Search for the cell housing the specified text and yield its (x, y) center coordinate. 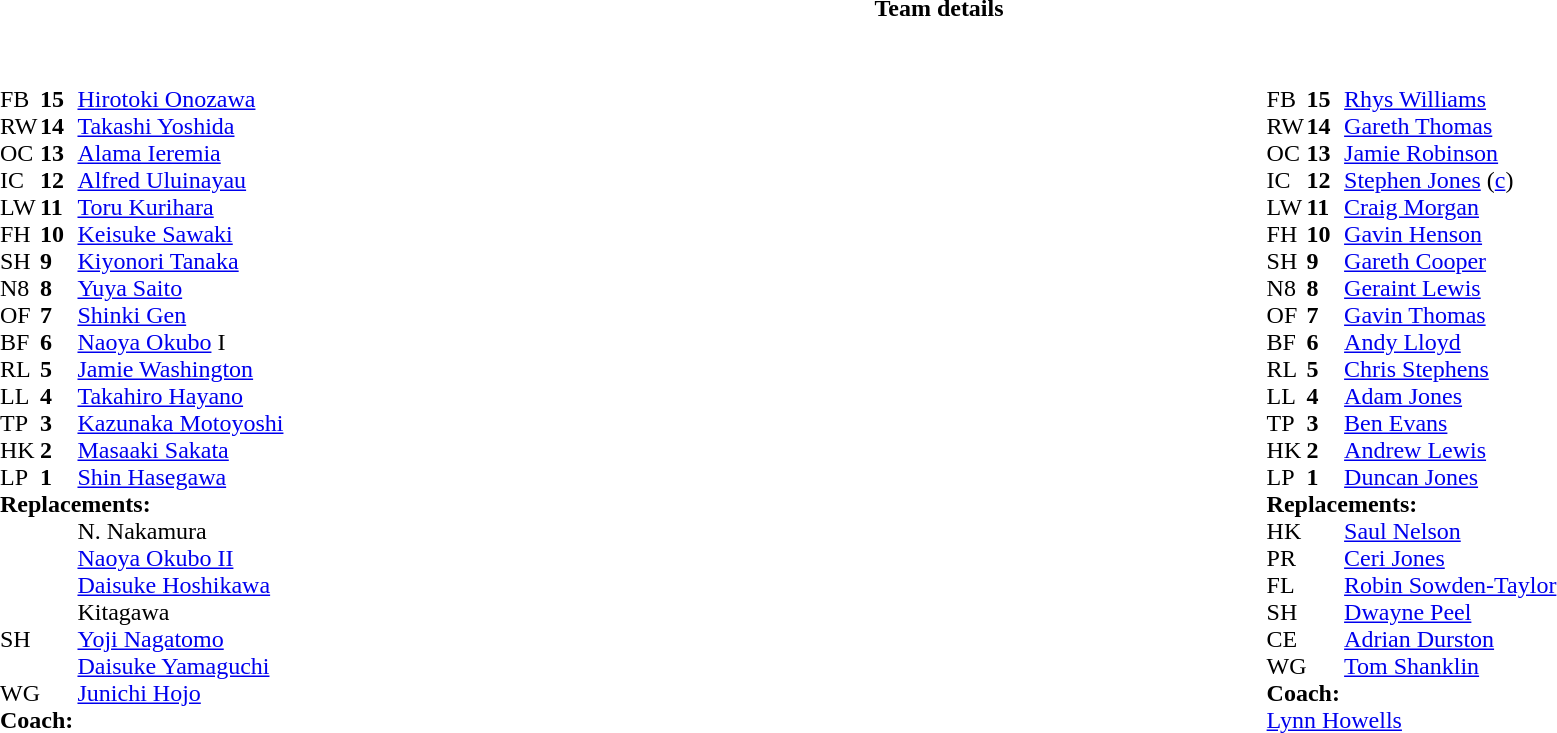
Dwayne Peel (1450, 612)
Toru Kurihara (180, 208)
Junichi Hojo (180, 694)
Yuya Saito (180, 288)
Gavin Thomas (1450, 316)
Ceri Jones (1450, 558)
CE (1287, 640)
Gareth Thomas (1450, 126)
Kitagawa (180, 612)
Naoya Okubo I (180, 342)
Rhys Williams (1450, 100)
Kazunaka Motoyoshi (180, 424)
FL (1287, 586)
Saul Nelson (1450, 532)
Yoji Nagatomo (180, 640)
Andy Lloyd (1450, 342)
Keisuke Sawaki (180, 234)
Ben Evans (1450, 424)
Gareth Cooper (1450, 262)
PR (1287, 558)
Tom Shanklin (1450, 666)
Alama Ieremia (180, 154)
Kiyonori Tanaka (180, 262)
Naoya Okubo II (180, 558)
Masaaki Sakata (180, 450)
Jamie Robinson (1450, 154)
Takahiro Hayano (180, 396)
Hirotoki Onozawa (180, 100)
Coach: (1412, 694)
Shinki Gen (180, 316)
Chris Stephens (1450, 370)
Andrew Lewis (1450, 450)
Duncan Jones (1450, 478)
Craig Morgan (1450, 208)
Adam Jones (1450, 396)
Jamie Washington (180, 370)
Adrian Durston (1450, 640)
Robin Sowden-Taylor (1450, 586)
Geraint Lewis (1450, 288)
Daisuke Yamaguchi (180, 666)
Takashi Yoshida (180, 126)
Daisuke Hoshikawa (180, 586)
Shin Hasegawa (180, 478)
Stephen Jones (c) (1450, 180)
Alfred Uluinayau (180, 180)
Gavin Henson (1450, 234)
N. Nakamura (180, 532)
